Scan for the cell matching the given text and deliver its [x, y] coordinate at center. 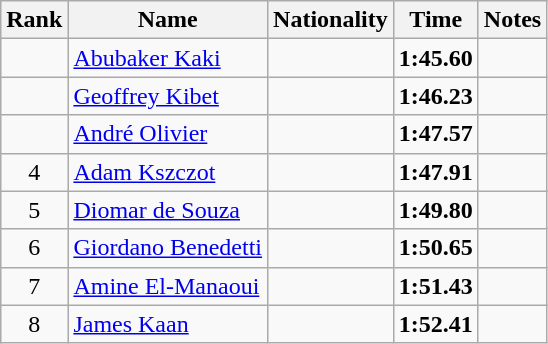
Name [168, 20]
Abubaker Kaki [168, 58]
1:46.23 [436, 96]
8 [34, 324]
1:47.57 [436, 134]
7 [34, 286]
1:52.41 [436, 324]
Amine El-Manaoui [168, 286]
6 [34, 248]
5 [34, 210]
Notes [512, 20]
1:49.80 [436, 210]
Adam Kszczot [168, 172]
Time [436, 20]
Giordano Benedetti [168, 248]
1:45.60 [436, 58]
James Kaan [168, 324]
André Olivier [168, 134]
1:50.65 [436, 248]
4 [34, 172]
1:51.43 [436, 286]
Geoffrey Kibet [168, 96]
Diomar de Souza [168, 210]
1:47.91 [436, 172]
Nationality [331, 20]
Rank [34, 20]
